Scan for the cell matching the given text and deliver its [x, y] coordinate at center. 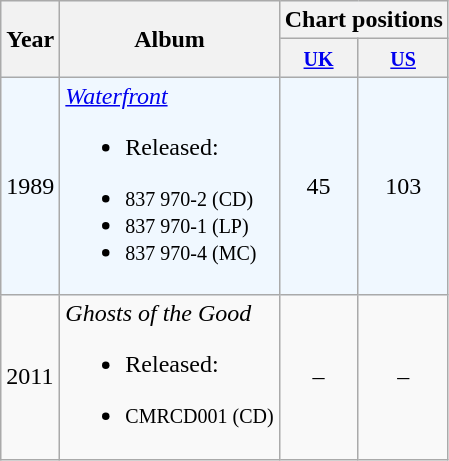
103 [403, 186]
Ghosts of the GoodReleased:CMRCD001 (CD) [170, 377]
2011 [30, 377]
1989 [30, 186]
Chart positions [364, 20]
45 [318, 186]
Waterfront Released:837 970-2 (CD)837 970-1 (LP)837 970-4 (MC) [170, 186]
US [403, 58]
UK [318, 58]
Year [30, 39]
Album [170, 39]
